Pinpoint the cell where the given text exists, returning its (X, Y) midpoint coordinate. 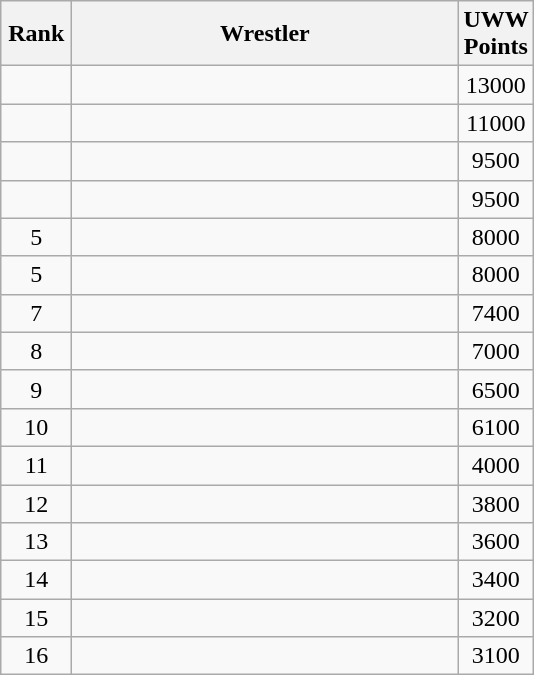
3800 (496, 503)
12 (36, 503)
7 (36, 313)
UWW Points (496, 34)
15 (36, 618)
3200 (496, 618)
16 (36, 656)
7400 (496, 313)
3100 (496, 656)
3400 (496, 580)
Wrestler (265, 34)
8 (36, 351)
Rank (36, 34)
11 (36, 465)
4000 (496, 465)
13000 (496, 85)
6500 (496, 389)
7000 (496, 351)
14 (36, 580)
9 (36, 389)
10 (36, 427)
13 (36, 542)
3600 (496, 542)
11000 (496, 123)
6100 (496, 427)
